Scan for the cell matching the given text and deliver its [x, y] coordinate at center. 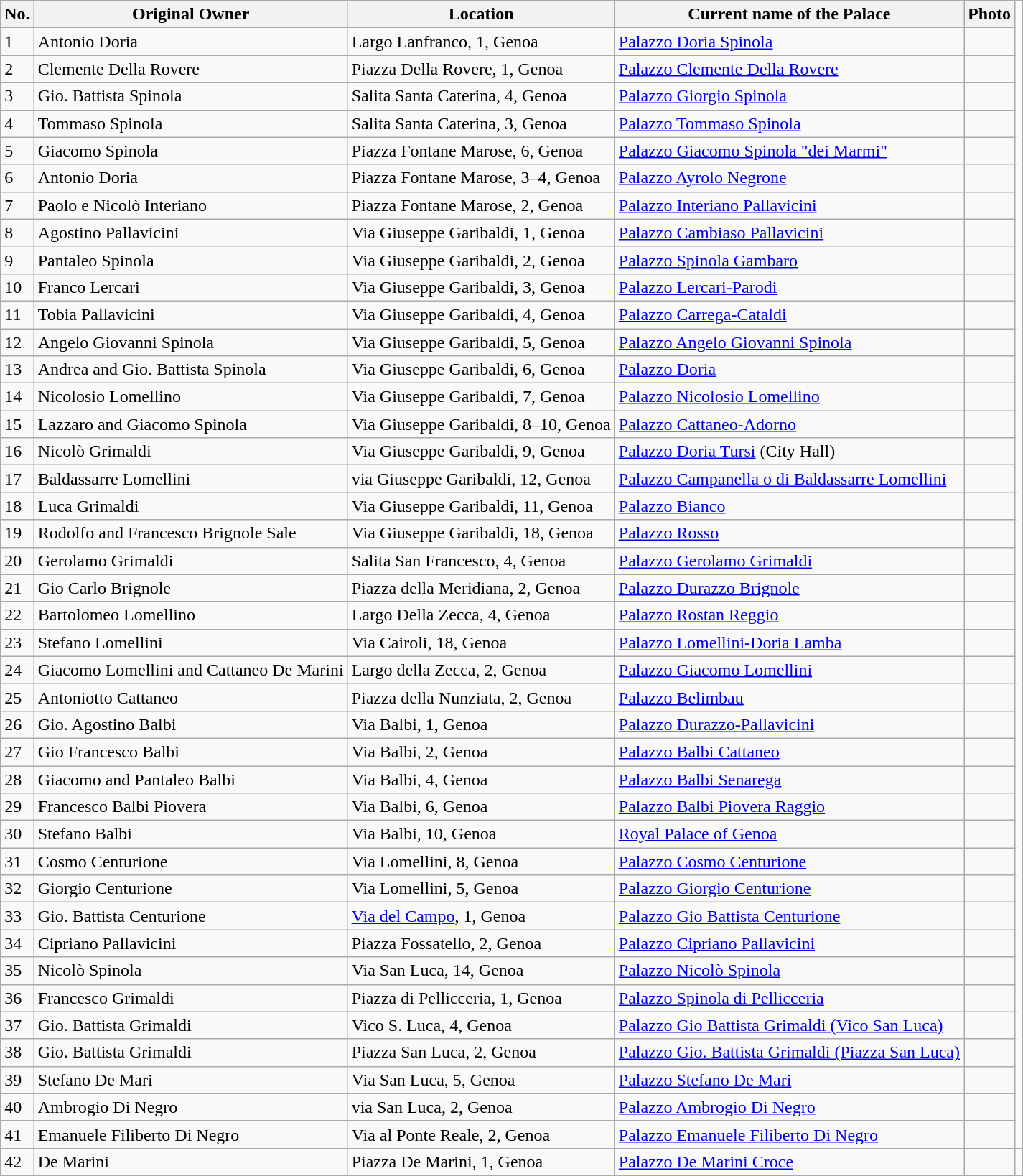
Via al Ponte Reale, 2, Genoa [481, 1134]
Palazzo Nicolò Spinola [789, 971]
29 [17, 807]
Photo [989, 14]
7 [17, 205]
Piazza De Marini, 1, Genoa [481, 1162]
Via Giuseppe Garibaldi, 8–10, Genoa [481, 424]
Via Giuseppe Garibaldi, 7, Genoa [481, 397]
via San Luca, 2, Genoa [481, 1107]
De Marini [191, 1162]
Palazzo Clemente Della Rovere [789, 69]
Via Cairoli, 18, Genoa [481, 643]
Palazzo Gio Battista Centurione [789, 916]
Largo Lanfranco, 1, Genoa [481, 42]
Location [481, 14]
Palazzo Carrega-Cataldi [789, 314]
Palazzo Campanella o di Baldassarre Lomellini [789, 479]
Tommaso Spinola [191, 123]
Palazzo Giacomo Spinola "dei Marmi" [789, 151]
Gio Carlo Brignole [191, 588]
Palazzo Bianco [789, 506]
12 [17, 342]
Stefano De Mari [191, 1080]
Giorgio Centurione [191, 889]
Via del Campo, 1, Genoa [481, 916]
Via Giuseppe Garibaldi, 11, Genoa [481, 506]
39 [17, 1080]
Stefano Lomellini [191, 643]
4 [17, 123]
Palazzo Cipriano Pallavicini [789, 943]
Palazzo Lercari-Parodi [789, 287]
Palazzo Doria [789, 370]
Nicolò Grimaldi [191, 452]
Salita Santa Caterina, 4, Genoa [481, 96]
Palazzo Gio. Battista Grimaldi (Piazza San Luca) [789, 1053]
Palazzo Interiano Pallavicini [789, 205]
Original Owner [191, 14]
Gerolamo Grimaldi [191, 561]
Palazzo Cosmo Centurione [789, 862]
5 [17, 151]
23 [17, 643]
Via Lomellini, 5, Genoa [481, 889]
Palazzo Balbi Cattaneo [789, 752]
via Giuseppe Garibaldi, 12, Genoa [481, 479]
Palazzo Emanuele Filiberto Di Negro [789, 1134]
Gio. Agostino Balbi [191, 724]
Palazzo Durazzo Brignole [789, 588]
9 [17, 260]
Salita San Francesco, 4, Genoa [481, 561]
Clemente Della Rovere [191, 69]
27 [17, 752]
6 [17, 178]
24 [17, 670]
Palazzo Gio Battista Grimaldi (Vico San Luca) [789, 1025]
Piazza Fontane Marose, 6, Genoa [481, 151]
22 [17, 615]
Pantaleo Spinola [191, 260]
Francesco Grimaldi [191, 998]
Palazzo Ambrogio Di Negro [789, 1107]
Via Giuseppe Garibaldi, 3, Genoa [481, 287]
15 [17, 424]
Cosmo Centurione [191, 862]
34 [17, 943]
Piazza di Pellicceria, 1, Genoa [481, 998]
Via Balbi, 1, Genoa [481, 724]
11 [17, 314]
Via San Luca, 5, Genoa [481, 1080]
Franco Lercari [191, 287]
Current name of the Palace [789, 14]
18 [17, 506]
Gio Francesco Balbi [191, 752]
Ambrogio Di Negro [191, 1107]
21 [17, 588]
Piazza della Nunziata, 2, Genoa [481, 697]
38 [17, 1053]
Via Giuseppe Garibaldi, 9, Genoa [481, 452]
28 [17, 779]
Giacomo and Pantaleo Balbi [191, 779]
Baldassarre Lomellini [191, 479]
Via Giuseppe Garibaldi, 2, Genoa [481, 260]
Gio. Battista Centurione [191, 916]
10 [17, 287]
32 [17, 889]
25 [17, 697]
Palazzo Doria Spinola [789, 42]
Palazzo Durazzo-Pallavicini [789, 724]
41 [17, 1134]
Lazzaro and Giacomo Spinola [191, 424]
Luca Grimaldi [191, 506]
16 [17, 452]
No. [17, 14]
Nicolò Spinola [191, 971]
14 [17, 397]
2 [17, 69]
13 [17, 370]
Piazza Fossatello, 2, Genoa [481, 943]
37 [17, 1025]
Via Balbi, 10, Genoa [481, 834]
Antoniotto Cattaneo [191, 697]
Via Giuseppe Garibaldi, 1, Genoa [481, 233]
8 [17, 233]
Via Lomellini, 8, Genoa [481, 862]
Tobia Pallavicini [191, 314]
Via Giuseppe Garibaldi, 5, Genoa [481, 342]
Paolo e Nicolò Interiano [191, 205]
Largo Della Zecca, 4, Genoa [481, 615]
Palazzo Stefano De Mari [789, 1080]
Palazzo Lomellini-Doria Lamba [789, 643]
31 [17, 862]
Palazzo Nicolosio Lomellino [789, 397]
Via San Luca, 14, Genoa [481, 971]
Palazzo De Marini Croce [789, 1162]
Piazza Fontane Marose, 3–4, Genoa [481, 178]
17 [17, 479]
33 [17, 916]
Palazzo Doria Tursi (City Hall) [789, 452]
Palazzo Cattaneo-Adorno [789, 424]
Via Balbi, 4, Genoa [481, 779]
Palazzo Belimbau [789, 697]
Piazza della Meridiana, 2, Genoa [481, 588]
Rodolfo and Francesco Brignole Sale [191, 533]
Palazzo Tommaso Spinola [789, 123]
Palazzo Gerolamo Grimaldi [789, 561]
Palazzo Giorgio Spinola [789, 96]
Palazzo Balbi Piovera Raggio [789, 807]
Bartolomeo Lomellino [191, 615]
Palazzo Rosso [789, 533]
Salita Santa Caterina, 3, Genoa [481, 123]
35 [17, 971]
Royal Palace of Genoa [789, 834]
36 [17, 998]
Palazzo Rostan Reggio [789, 615]
42 [17, 1162]
Andrea and Gio. Battista Spinola [191, 370]
Largo della Zecca, 2, Genoa [481, 670]
Emanuele Filiberto Di Negro [191, 1134]
Piazza Fontane Marose, 2, Genoa [481, 205]
19 [17, 533]
Palazzo Spinola di Pellicceria [789, 998]
Angelo Giovanni Spinola [191, 342]
1 [17, 42]
Agostino Pallavicini [191, 233]
Francesco Balbi Piovera [191, 807]
Palazzo Spinola Gambaro [789, 260]
3 [17, 96]
Palazzo Giorgio Centurione [789, 889]
Piazza Della Rovere, 1, Genoa [481, 69]
Giacomo Lomellini and Cattaneo De Marini [191, 670]
Vico S. Luca, 4, Genoa [481, 1025]
Via Balbi, 6, Genoa [481, 807]
Piazza San Luca, 2, Genoa [481, 1053]
40 [17, 1107]
Via Giuseppe Garibaldi, 18, Genoa [481, 533]
Via Giuseppe Garibaldi, 6, Genoa [481, 370]
Palazzo Balbi Senarega [789, 779]
20 [17, 561]
Palazzo Angelo Giovanni Spinola [789, 342]
Giacomo Spinola [191, 151]
Via Giuseppe Garibaldi, 4, Genoa [481, 314]
Via Balbi, 2, Genoa [481, 752]
Gio. Battista Spinola [191, 96]
Palazzo Ayrolo Negrone [789, 178]
Cipriano Pallavicini [191, 943]
Palazzo Cambiaso Pallavicini [789, 233]
Nicolosio Lomellino [191, 397]
Stefano Balbi [191, 834]
26 [17, 724]
Palazzo Giacomo Lomellini [789, 670]
30 [17, 834]
